Identify which cell holds the provided text, then report its [X, Y] central coordinate. 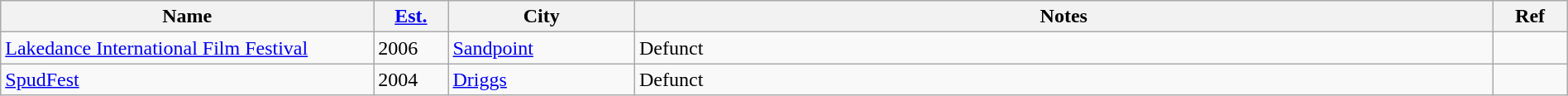
Ref [1530, 17]
Notes [1064, 17]
Sandpoint [542, 48]
Lakedance International Film Festival [187, 48]
SpudFest [187, 79]
City [542, 17]
2006 [411, 48]
Driggs [542, 79]
Est. [411, 17]
2004 [411, 79]
Name [187, 17]
